Search for the cell housing the specified text and yield its (X, Y) center coordinate. 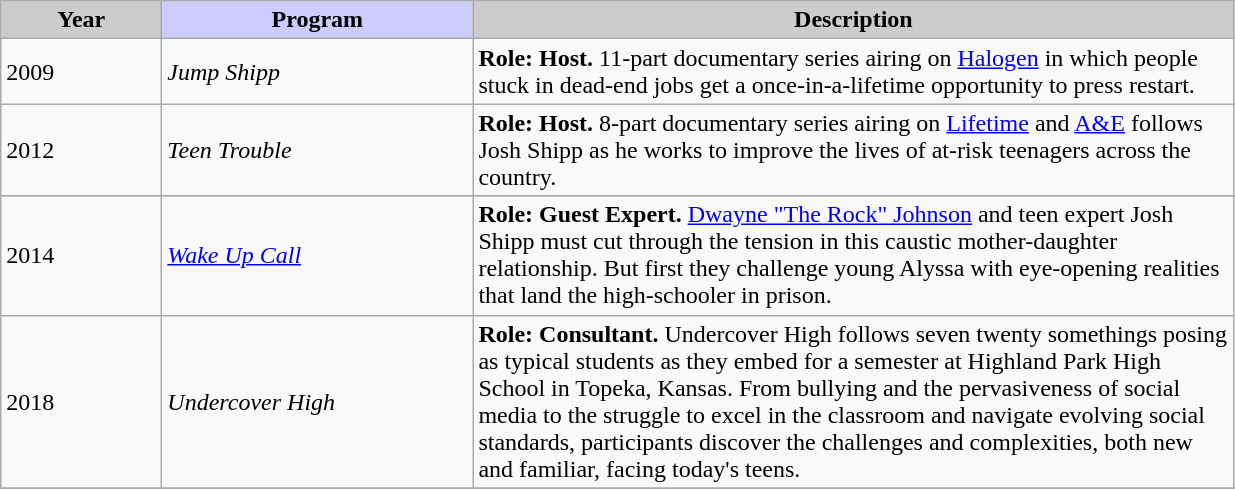
2018 (82, 402)
2009 (82, 72)
Program (318, 20)
Year (82, 20)
Wake Up Call (318, 256)
2012 (82, 150)
2014 (82, 256)
Undercover High (318, 402)
Teen Trouble (318, 150)
Jump Shipp (318, 72)
Description (854, 20)
